Scan for the cell matching the given text and deliver its [X, Y] coordinate at center. 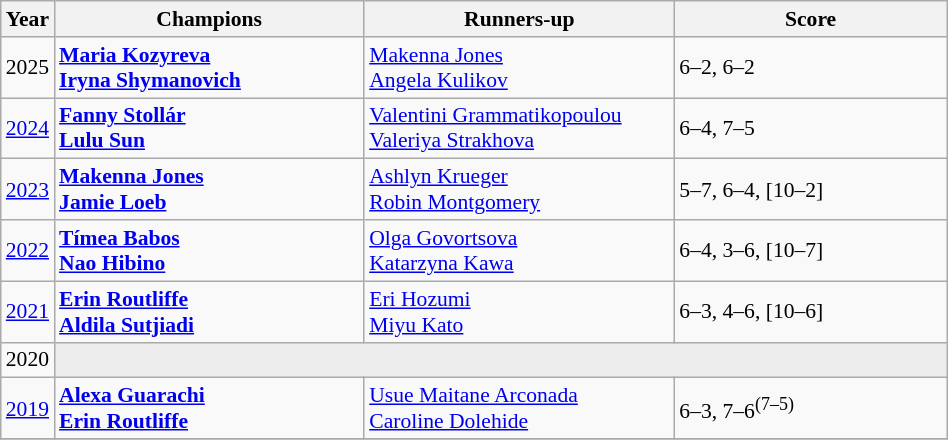
Valentini Grammatikopoulou Valeriya Strakhova [519, 128]
2020 [28, 360]
Ashlyn Krueger Robin Montgomery [519, 190]
Alexa Guarachi Erin Routliffe [209, 408]
Maria Kozyreva Iryna Shymanovich [209, 68]
6–2, 6–2 [810, 68]
2025 [28, 68]
Usue Maitane Arconada Caroline Dolehide [519, 408]
Makenna Jones Angela Kulikov [519, 68]
Erin Routliffe Aldila Sutjiadi [209, 312]
6–4, 3–6, [10–7] [810, 250]
2021 [28, 312]
2024 [28, 128]
Score [810, 19]
6–3, 7–6(7–5) [810, 408]
2022 [28, 250]
Tímea Babos Nao Hibino [209, 250]
Champions [209, 19]
Year [28, 19]
Runners-up [519, 19]
Olga Govortsova Katarzyna Kawa [519, 250]
5–7, 6–4, [10–2] [810, 190]
2023 [28, 190]
Eri Hozumi Miyu Kato [519, 312]
2019 [28, 408]
Fanny Stollár Lulu Sun [209, 128]
Makenna Jones Jamie Loeb [209, 190]
6–3, 4–6, [10–6] [810, 312]
6–4, 7–5 [810, 128]
